From the cell containing the given text, extract its center point as (X, Y) coordinate. 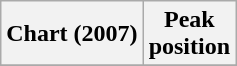
Chart (2007) (72, 34)
Peakposition (189, 34)
